For the text-containing cell, return its midpoint in [X, Y] coordinate format. 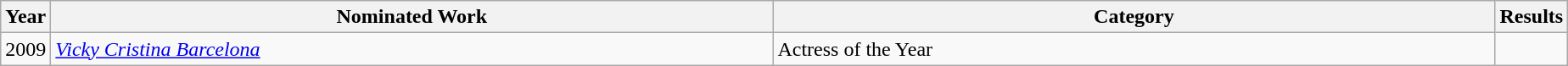
Vicky Cristina Barcelona [412, 49]
Actress of the Year [1134, 49]
Results [1532, 17]
Year [25, 17]
Nominated Work [412, 17]
2009 [25, 49]
Category [1134, 17]
